Identify which cell holds the provided text, then report its (x, y) central coordinate. 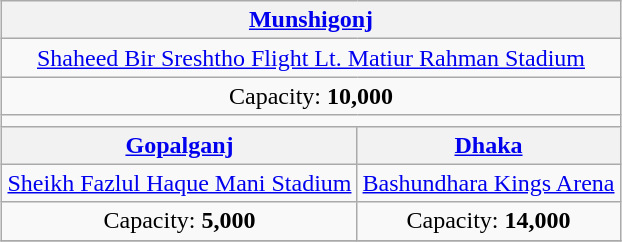
Sheikh Fazlul Haque Mani Stadium (180, 183)
Munshigonj (311, 20)
Shaheed Bir Sreshtho Flight Lt. Matiur Rahman Stadium (311, 58)
Dhaka (488, 145)
Gopalganj (180, 145)
Capacity: 10,000 (311, 96)
Capacity: 14,000 (488, 221)
Capacity: 5,000 (180, 221)
Bashundhara Kings Arena (488, 183)
